Return (X, Y) of the center of cell containing provided text 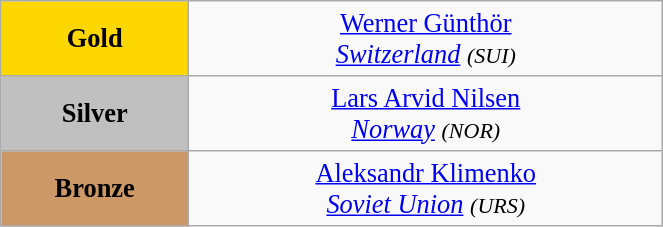
Bronze (95, 188)
Werner GünthörSwitzerland (SUI) (426, 38)
Gold (95, 38)
Aleksandr KlimenkoSoviet Union (URS) (426, 188)
Lars Arvid NilsenNorway (NOR) (426, 112)
Silver (95, 112)
